From the cell containing the given text, extract its center point as [x, y] coordinate. 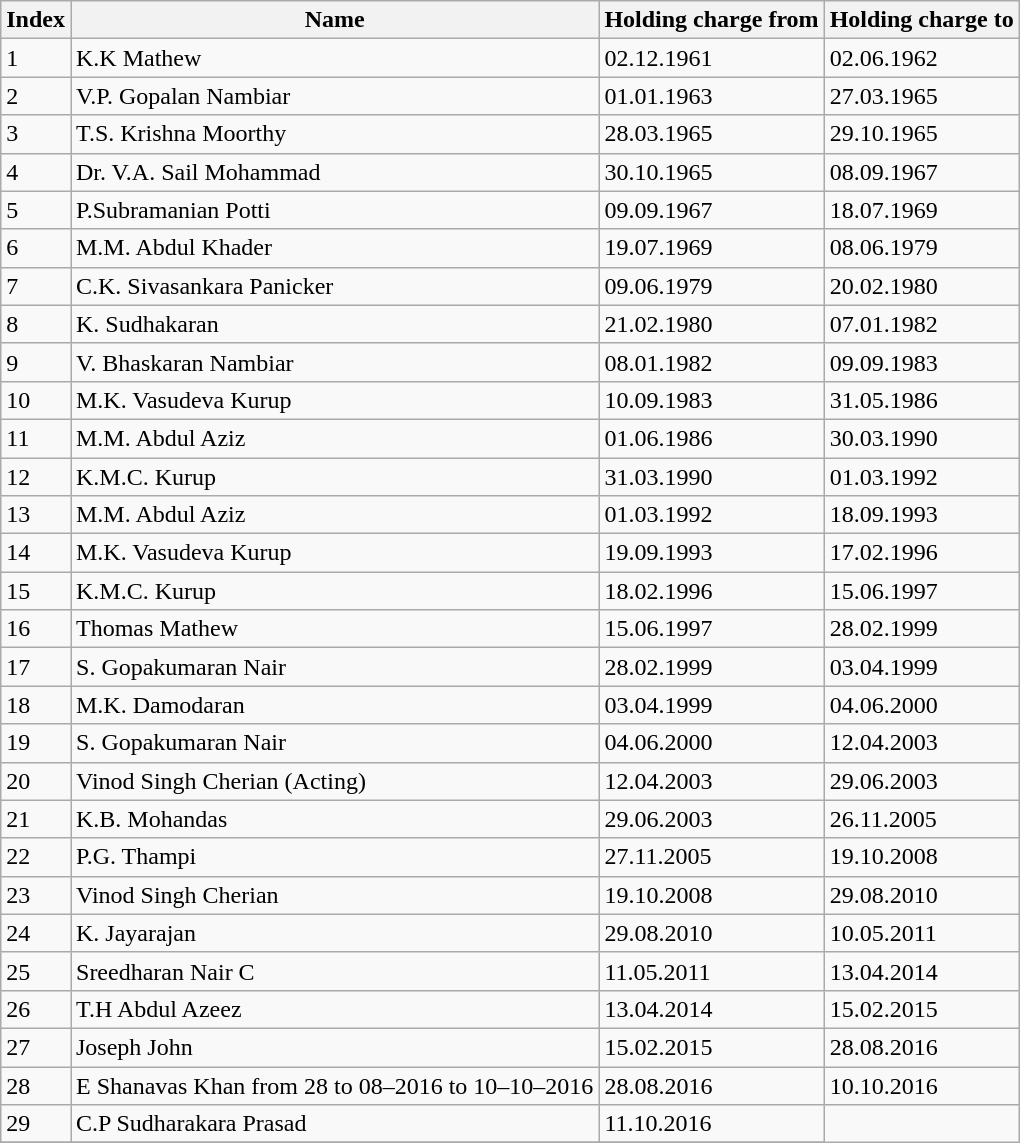
08.01.1982 [712, 362]
6 [36, 248]
18.02.1996 [712, 591]
K. Jayarajan [334, 933]
19 [36, 743]
22 [36, 857]
1 [36, 58]
16 [36, 629]
K.K Mathew [334, 58]
27.11.2005 [712, 857]
10 [36, 400]
7 [36, 286]
2 [36, 96]
28.03.1965 [712, 134]
K. Sudhakaran [334, 324]
P.G. Thampi [334, 857]
M.M. Abdul Khader [334, 248]
29.10.1965 [922, 134]
Joseph John [334, 1047]
Holding charge to [922, 20]
30.10.1965 [712, 172]
07.01.1982 [922, 324]
V.P. Gopalan Nambiar [334, 96]
18.07.1969 [922, 210]
P.Subramanian Potti [334, 210]
T.H Abdul Azeez [334, 1009]
27 [36, 1047]
Thomas Mathew [334, 629]
31.05.1986 [922, 400]
02.12.1961 [712, 58]
20 [36, 781]
3 [36, 134]
15 [36, 591]
E Shanavas Khan from 28 to 08–2016 to 10–10–2016 [334, 1085]
10.09.1983 [712, 400]
C.P Sudharakara Prasad [334, 1124]
13 [36, 515]
19.07.1969 [712, 248]
19.09.1993 [712, 553]
Vinod Singh Cherian [334, 895]
Vinod Singh Cherian (Acting) [334, 781]
25 [36, 971]
11.10.2016 [712, 1124]
11 [36, 438]
08.09.1967 [922, 172]
V. Bhaskaran Nambiar [334, 362]
02.06.1962 [922, 58]
18 [36, 705]
18.09.1993 [922, 515]
09.09.1983 [922, 362]
14 [36, 553]
08.06.1979 [922, 248]
29 [36, 1124]
Index [36, 20]
Dr. V.A. Sail Mohammad [334, 172]
Name [334, 20]
23 [36, 895]
20.02.1980 [922, 286]
27.03.1965 [922, 96]
26.11.2005 [922, 819]
17 [36, 667]
09.09.1967 [712, 210]
01.01.1963 [712, 96]
09.06.1979 [712, 286]
31.03.1990 [712, 477]
10.10.2016 [922, 1085]
10.05.2011 [922, 933]
30.03.1990 [922, 438]
12 [36, 477]
K.B. Mohandas [334, 819]
T.S. Krishna Moorthy [334, 134]
Sreedharan Nair C [334, 971]
M.K. Damodaran [334, 705]
8 [36, 324]
C.K. Sivasankara Panicker [334, 286]
Holding charge from [712, 20]
26 [36, 1009]
24 [36, 933]
4 [36, 172]
9 [36, 362]
01.06.1986 [712, 438]
17.02.1996 [922, 553]
21 [36, 819]
21.02.1980 [712, 324]
5 [36, 210]
11.05.2011 [712, 971]
28 [36, 1085]
